Locate the cell with the specified text and output its (X, Y) center coordinate. 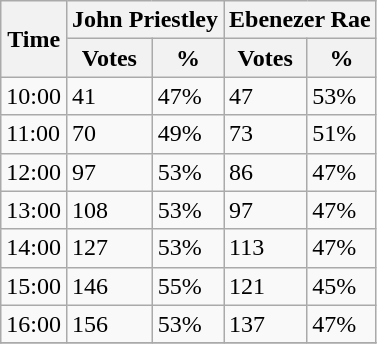
Ebenezer Rae (300, 20)
14:00 (34, 248)
121 (266, 286)
John Priestley (144, 20)
45% (342, 286)
10:00 (34, 96)
108 (109, 210)
86 (266, 172)
Time (34, 39)
51% (342, 134)
13:00 (34, 210)
16:00 (34, 324)
47 (266, 96)
12:00 (34, 172)
15:00 (34, 286)
73 (266, 134)
156 (109, 324)
113 (266, 248)
11:00 (34, 134)
127 (109, 248)
146 (109, 286)
49% (188, 134)
55% (188, 286)
70 (109, 134)
137 (266, 324)
41 (109, 96)
